Return the (X, Y) coordinate for the center point of the cell that contains the specified text.  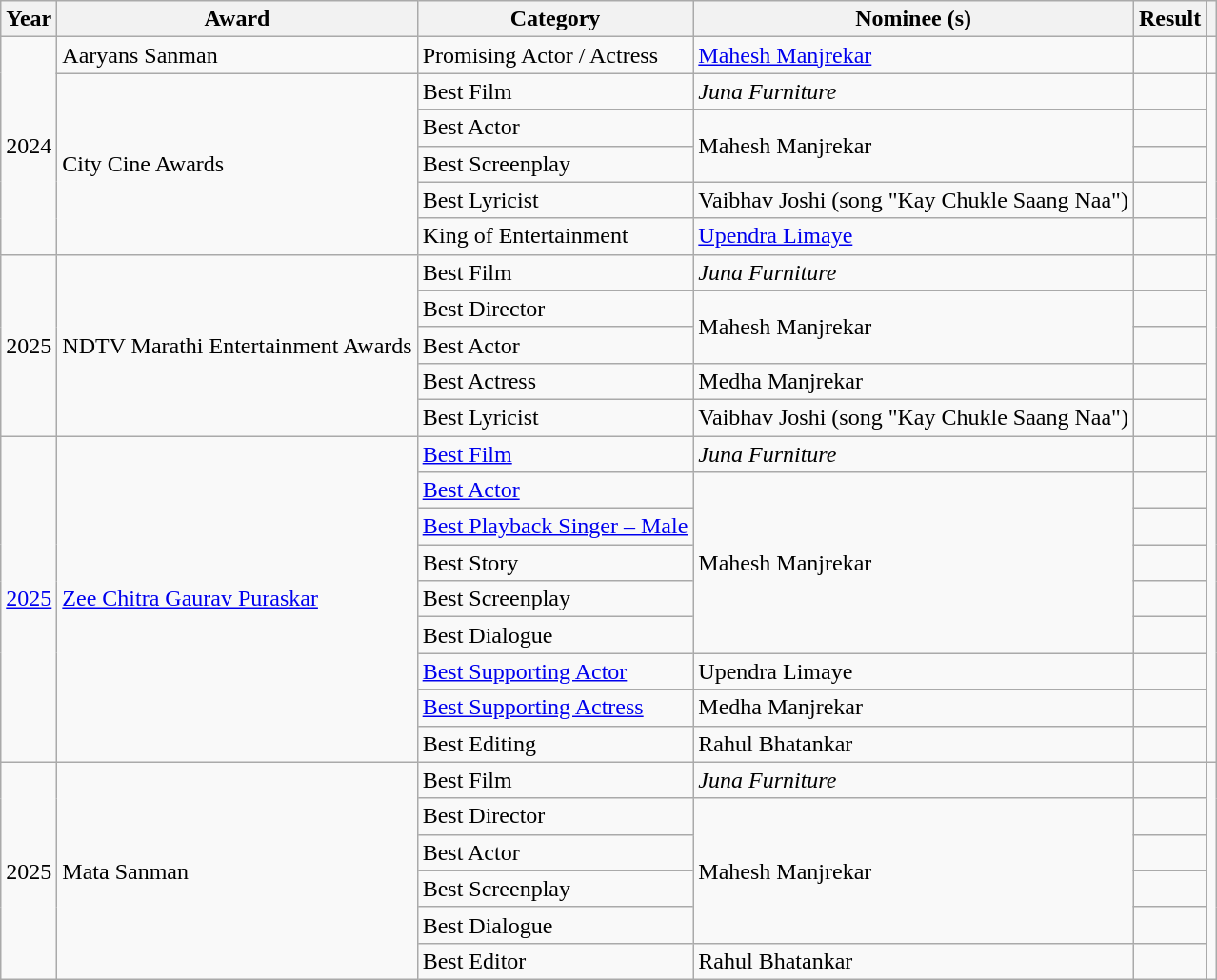
Result (1169, 19)
Best Playback Singer – Male (555, 527)
Nominee (s) (914, 19)
Year (29, 19)
Award (237, 19)
2024 (29, 146)
Best Editing (555, 744)
Best Story (555, 563)
Best Editor (555, 961)
Best Supporting Actress (555, 708)
Best Actress (555, 381)
Promising Actor / Actress (555, 55)
Category (555, 19)
City Cine Awards (237, 164)
Best Supporting Actor (555, 671)
Aaryans Sanman (237, 55)
Mata Sanman (237, 870)
King of Entertainment (555, 236)
NDTV Marathi Entertainment Awards (237, 345)
Zee Chitra Gaurav Puraskar (237, 600)
